Extract the [x, y] coordinate from the center of the cell holding the provided text.  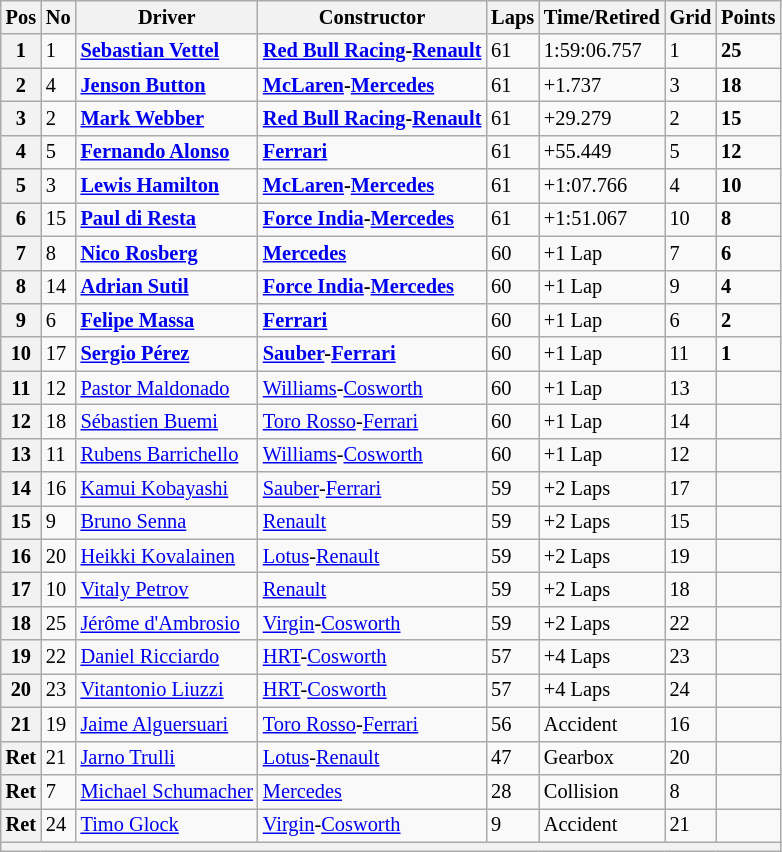
Heikki Kovalainen [167, 556]
Grid [691, 17]
56 [512, 724]
+1:51.067 [602, 219]
Time/Retired [602, 17]
+55.449 [602, 152]
Vitantonio Liuzzi [167, 690]
Paul di Resta [167, 219]
Driver [167, 17]
Sébastien Buemi [167, 421]
+1:07.766 [602, 186]
Constructor [372, 17]
Jenson Button [167, 85]
Fernando Alonso [167, 152]
Daniel Ricciardo [167, 657]
Mark Webber [167, 118]
Jarno Trulli [167, 758]
1:59:06.757 [602, 51]
Pastor Maldonado [167, 388]
Timo Glock [167, 825]
Felipe Massa [167, 320]
Bruno Senna [167, 522]
Adrian Sutil [167, 287]
Lewis Hamilton [167, 186]
Vitaly Petrov [167, 589]
Points [748, 17]
Jérôme d'Ambrosio [167, 623]
Kamui Kobayashi [167, 489]
Gearbox [602, 758]
Jaime Alguersuari [167, 724]
Rubens Barrichello [167, 455]
Sergio Pérez [167, 354]
No [58, 17]
47 [512, 758]
Nico Rosberg [167, 253]
Sebastian Vettel [167, 51]
+1.737 [602, 85]
Pos [21, 17]
Michael Schumacher [167, 791]
28 [512, 791]
+29.279 [602, 118]
Collision [602, 791]
Laps [512, 17]
